From the cell containing the given text, extract its center point as (X, Y) coordinate. 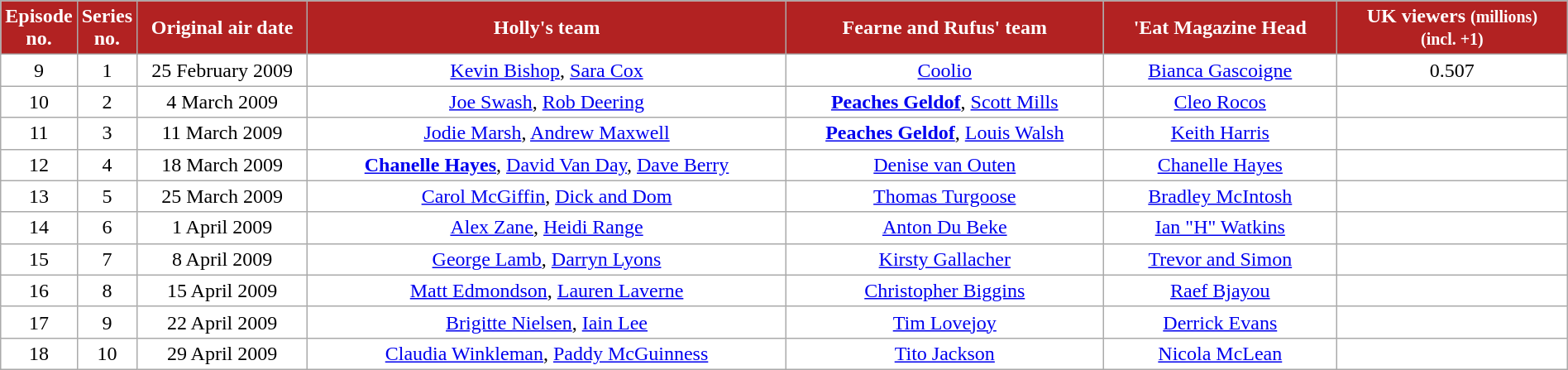
Ian "H" Watkins (1220, 228)
5 (107, 196)
Tim Lovejoy (944, 322)
George Lamb, Darryn Lyons (547, 259)
Bianca Gascoigne (1220, 70)
Claudia Winkleman, Paddy McGuinness (547, 353)
Nicola McLean (1220, 353)
1 April 2009 (222, 228)
Raef Bjayou (1220, 291)
0.507 (1452, 70)
Alex Zane, Heidi Range (547, 228)
8 (107, 291)
Derrick Evans (1220, 322)
Fearne and Rufus' team (944, 28)
Thomas Turgoose (944, 196)
Kirsty Gallacher (944, 259)
15 April 2009 (222, 291)
Trevor and Simon (1220, 259)
8 April 2009 (222, 259)
Peaches Geldof, Scott Mills (944, 102)
Cleo Rocos (1220, 102)
Matt Edmondson, Lauren Laverne (547, 291)
Original air date (222, 28)
Tito Jackson (944, 353)
25 February 2009 (222, 70)
Denise van Outen (944, 165)
18 (39, 353)
UK viewers (millions)(incl. +1) (1452, 28)
Chanelle Hayes, David Van Day, Dave Berry (547, 165)
11 (39, 133)
Anton Du Beke (944, 228)
25 March 2009 (222, 196)
Bradley McIntosh (1220, 196)
Episodeno. (39, 28)
Carol McGiffin, Dick and Dom (547, 196)
1 (107, 70)
13 (39, 196)
Keith Harris (1220, 133)
2 (107, 102)
18 March 2009 (222, 165)
Christopher Biggins (944, 291)
11 March 2009 (222, 133)
Joe Swash, Rob Deering (547, 102)
4 (107, 165)
Kevin Bishop, Sara Cox (547, 70)
Peaches Geldof, Louis Walsh (944, 133)
Holly's team (547, 28)
Brigitte Nielsen, Iain Lee (547, 322)
6 (107, 228)
4 March 2009 (222, 102)
3 (107, 133)
29 April 2009 (222, 353)
12 (39, 165)
'Eat Magazine Head (1220, 28)
14 (39, 228)
17 (39, 322)
16 (39, 291)
Jodie Marsh, Andrew Maxwell (547, 133)
Chanelle Hayes (1220, 165)
7 (107, 259)
22 April 2009 (222, 322)
Coolio (944, 70)
15 (39, 259)
Seriesno. (107, 28)
